Return the (x, y) coordinate for the center point of the cell that contains the specified text.  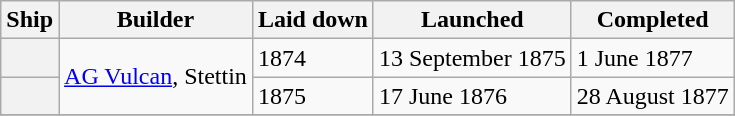
1 June 1877 (652, 58)
1874 (312, 58)
Builder (156, 20)
AG Vulcan, Stettin (156, 77)
1875 (312, 96)
17 June 1876 (472, 96)
Completed (652, 20)
Launched (472, 20)
Laid down (312, 20)
28 August 1877 (652, 96)
13 September 1875 (472, 58)
Ship (30, 20)
